For the text-containing cell, return its midpoint in (X, Y) coordinate format. 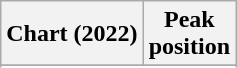
Chart (2022) (72, 34)
Peakposition (189, 34)
